Locate the cell with the specified text and output its (X, Y) center coordinate. 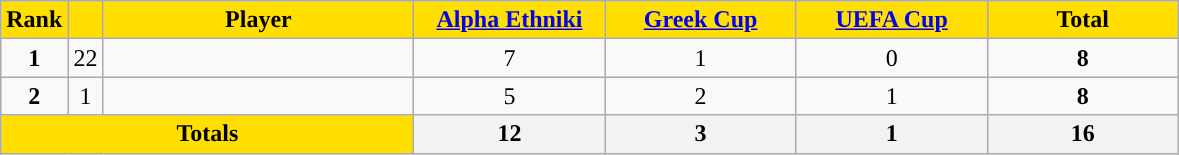
Player (258, 20)
5 (510, 96)
16 (1082, 134)
Totals (208, 134)
12 (510, 134)
Alpha Ethniki (510, 20)
0 (892, 58)
Total (1082, 20)
22 (86, 58)
Greek Cup (700, 20)
UEFA Cup (892, 20)
3 (700, 134)
7 (510, 58)
Rank (34, 20)
